From the cell containing the given text, extract its center point as [X, Y] coordinate. 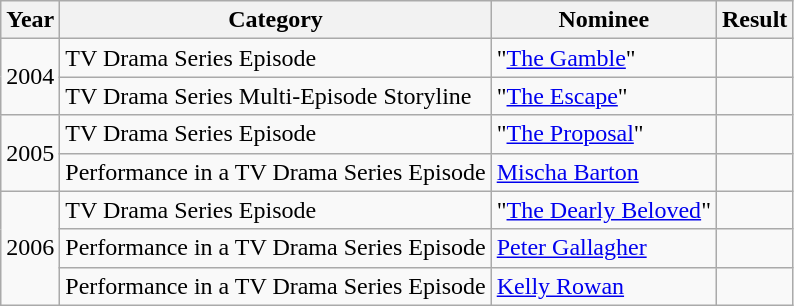
"The Dearly Beloved" [604, 210]
Peter Gallagher [604, 248]
TV Drama Series Multi-Episode Storyline [276, 96]
"The Gamble" [604, 58]
"The Proposal" [604, 134]
2005 [30, 153]
2004 [30, 77]
Kelly Rowan [604, 286]
Category [276, 20]
Mischa Barton [604, 172]
"The Escape" [604, 96]
Result [754, 20]
Nominee [604, 20]
Year [30, 20]
2006 [30, 248]
